Scan for the cell matching the given text and deliver its [X, Y] coordinate at center. 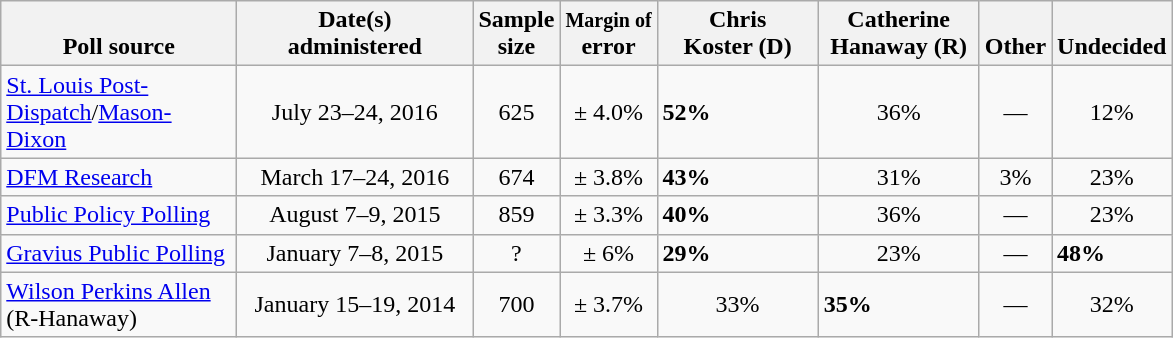
January 15–19, 2014 [355, 304]
33% [738, 304]
43% [738, 177]
700 [516, 304]
Samplesize [516, 34]
29% [738, 253]
52% [738, 112]
31% [898, 177]
Other [1015, 34]
3% [1015, 177]
32% [1112, 304]
Poll source [119, 34]
July 23–24, 2016 [355, 112]
March 17–24, 2016 [355, 177]
DFM Research [119, 177]
Date(s)administered [355, 34]
859 [516, 215]
January 7–8, 2015 [355, 253]
ChrisKoster (D) [738, 34]
674 [516, 177]
St. Louis Post-Dispatch/Mason-Dixon [119, 112]
Wilson Perkins Allen (R-Hanaway) [119, 304]
± 4.0% [608, 112]
± 6% [608, 253]
± 3.8% [608, 177]
Gravius Public Polling [119, 253]
± 3.3% [608, 215]
Margin oferror [608, 34]
± 3.7% [608, 304]
Undecided [1112, 34]
35% [898, 304]
625 [516, 112]
August 7–9, 2015 [355, 215]
48% [1112, 253]
Public Policy Polling [119, 215]
40% [738, 215]
CatherineHanaway (R) [898, 34]
? [516, 253]
12% [1112, 112]
